Locate the cell with the specified text and output its (X, Y) center coordinate. 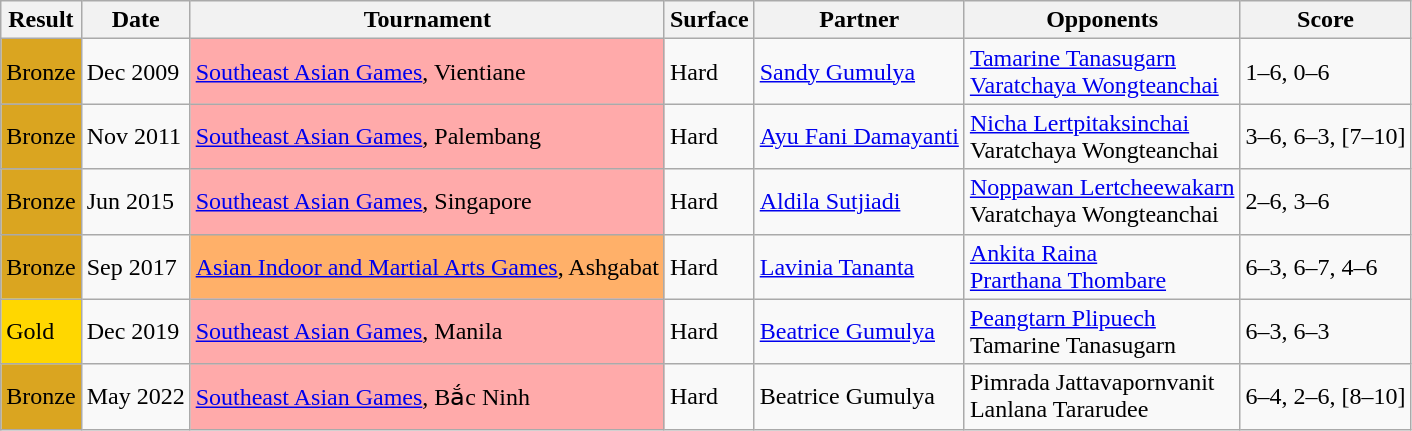
Noppawan Lertcheewakarn Varatchaya Wongteanchai (1102, 202)
Dec 2009 (136, 72)
Sep 2017 (136, 266)
2–6, 3–6 (1326, 202)
Southeast Asian Games, Bắc Ninh (427, 396)
Score (1326, 20)
Partner (859, 20)
Surface (709, 20)
Opponents (1102, 20)
Gold (41, 332)
Nicha Lertpitaksinchai Varatchaya Wongteanchai (1102, 136)
Lavinia Tananta (859, 266)
6–3, 6–3 (1326, 332)
Nov 2011 (136, 136)
Date (136, 20)
Southeast Asian Games, Manila (427, 332)
Ankita Raina Prarthana Thombare (1102, 266)
Sandy Gumulya (859, 72)
Jun 2015 (136, 202)
Ayu Fani Damayanti (859, 136)
Southeast Asian Games, Vientiane (427, 72)
Tournament (427, 20)
Peangtarn Plipuech Tamarine Tanasugarn (1102, 332)
May 2022 (136, 396)
Southeast Asian Games, Singapore (427, 202)
Aldila Sutjiadi (859, 202)
3–6, 6–3, [7–10] (1326, 136)
6–3, 6–7, 4–6 (1326, 266)
Asian Indoor and Martial Arts Games, Ashgabat (427, 266)
Pimrada Jattavapornvanit Lanlana Tararudee (1102, 396)
Tamarine Tanasugarn Varatchaya Wongteanchai (1102, 72)
Southeast Asian Games, Palembang (427, 136)
Dec 2019 (136, 332)
6–4, 2–6, [8–10] (1326, 396)
Result (41, 20)
1–6, 0–6 (1326, 72)
